Identify which cell holds the provided text, then report its [X, Y] central coordinate. 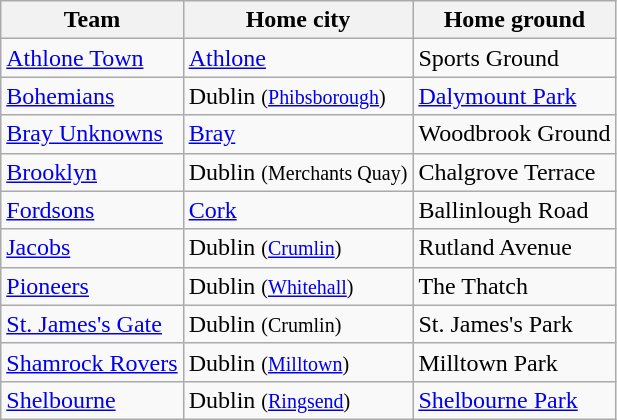
St. James's Gate [92, 324]
Dalymount Park [514, 96]
Fordsons [92, 210]
Home city [298, 20]
Dublin (Merchants Quay) [298, 172]
Team [92, 20]
Sports Ground [514, 58]
Bray [298, 134]
Milltown Park [514, 362]
Cork [298, 210]
Shelbourne [92, 400]
Athlone [298, 58]
Dublin (Whitehall) [298, 286]
Shamrock Rovers [92, 362]
Rutland Avenue [514, 248]
St. James's Park [514, 324]
Chalgrove Terrace [514, 172]
Bray Unknowns [92, 134]
Dublin (Milltown) [298, 362]
Athlone Town [92, 58]
Bohemians [92, 96]
Pioneers [92, 286]
Brooklyn [92, 172]
Woodbrook Ground [514, 134]
Ballinlough Road [514, 210]
Jacobs [92, 248]
The Thatch [514, 286]
Shelbourne Park [514, 400]
Dublin (Ringsend) [298, 400]
Home ground [514, 20]
Dublin (Phibsborough) [298, 96]
